Detect which cell encompasses the target text, then output its [x, y] center coordinate. 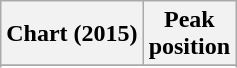
Peak position [189, 34]
Chart (2015) [72, 34]
